From the cell containing the given text, extract its center point as (X, Y) coordinate. 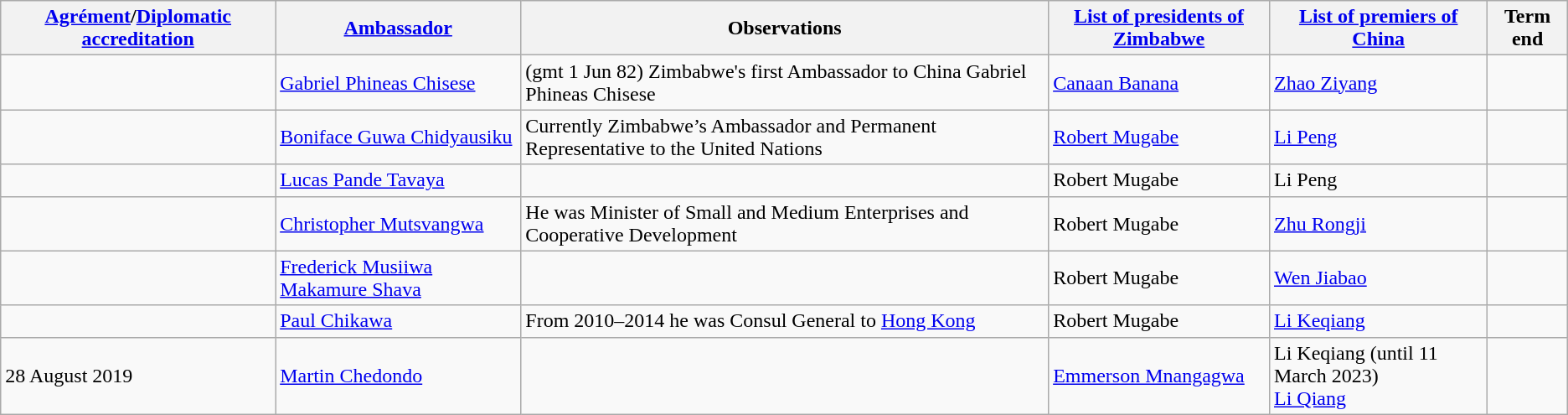
Frederick Musiiwa Makamure Shava (399, 278)
Li Keqiang (until 11 March 2023)Li Qiang (1378, 376)
Gabriel Phineas Chisese (399, 82)
Boniface Guwa Chidyausiku (399, 137)
From 2010–2014 he was Consul General to Hong Kong (785, 321)
28 August 2019 (138, 376)
Ambassador (399, 29)
List of premiers of China (1378, 29)
Emmerson Mnangagwa (1159, 376)
(gmt 1 Jun 82) Zimbabwe's first Ambassador to China Gabriel Phineas Chisese (785, 82)
Lucas Pande Tavaya (399, 180)
Canaan Banana (1159, 82)
Paul Chikawa (399, 321)
Christopher Mutsvangwa (399, 223)
Wen Jiabao (1378, 278)
Zhao Ziyang (1378, 82)
List of presidents of Zimbabwe (1159, 29)
Li Keqiang (1378, 321)
Currently Zimbabwe’s Ambassador and Permanent Representative to the United Nations (785, 137)
Zhu Rongji (1378, 223)
Martin Chedondo (399, 376)
He was Minister of Small and Medium Enterprises and Cooperative Development (785, 223)
Agrément/Diplomatic accreditation (138, 29)
Term end (1528, 29)
Observations (785, 29)
